Identify which cell holds the provided text, then report its [x, y] central coordinate. 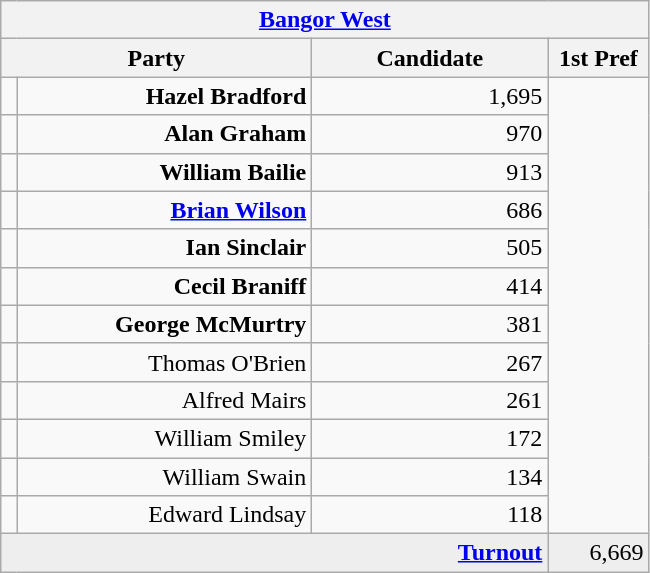
118 [430, 515]
Hazel Bradford [164, 96]
261 [430, 400]
George McMurtry [164, 324]
Alfred Mairs [164, 400]
Edward Lindsay [164, 515]
William Bailie [164, 172]
Candidate [430, 58]
267 [430, 362]
6,669 [598, 553]
1st Pref [598, 58]
913 [430, 172]
381 [430, 324]
Ian Sinclair [164, 248]
Cecil Braniff [164, 286]
Party [156, 58]
Thomas O'Brien [164, 362]
William Swain [164, 477]
Brian Wilson [164, 210]
Bangor West [325, 20]
1,695 [430, 96]
414 [430, 286]
134 [430, 477]
505 [430, 248]
686 [430, 210]
Alan Graham [164, 134]
William Smiley [164, 438]
970 [430, 134]
172 [430, 438]
Turnout [274, 553]
